Return the [X, Y] coordinate for the center point of the cell that contains the specified text.  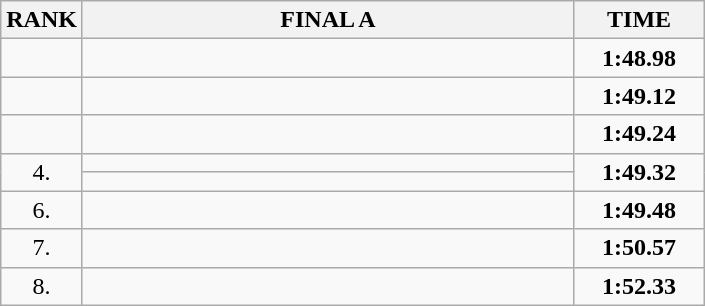
1:49.24 [640, 134]
FINAL A [328, 20]
6. [42, 210]
8. [42, 286]
7. [42, 248]
4. [42, 172]
1:49.48 [640, 210]
1:50.57 [640, 248]
1:49.12 [640, 96]
1:48.98 [640, 58]
RANK [42, 20]
1:52.33 [640, 286]
TIME [640, 20]
1:49.32 [640, 172]
